Pinpoint the cell where the given text exists, returning its (X, Y) midpoint coordinate. 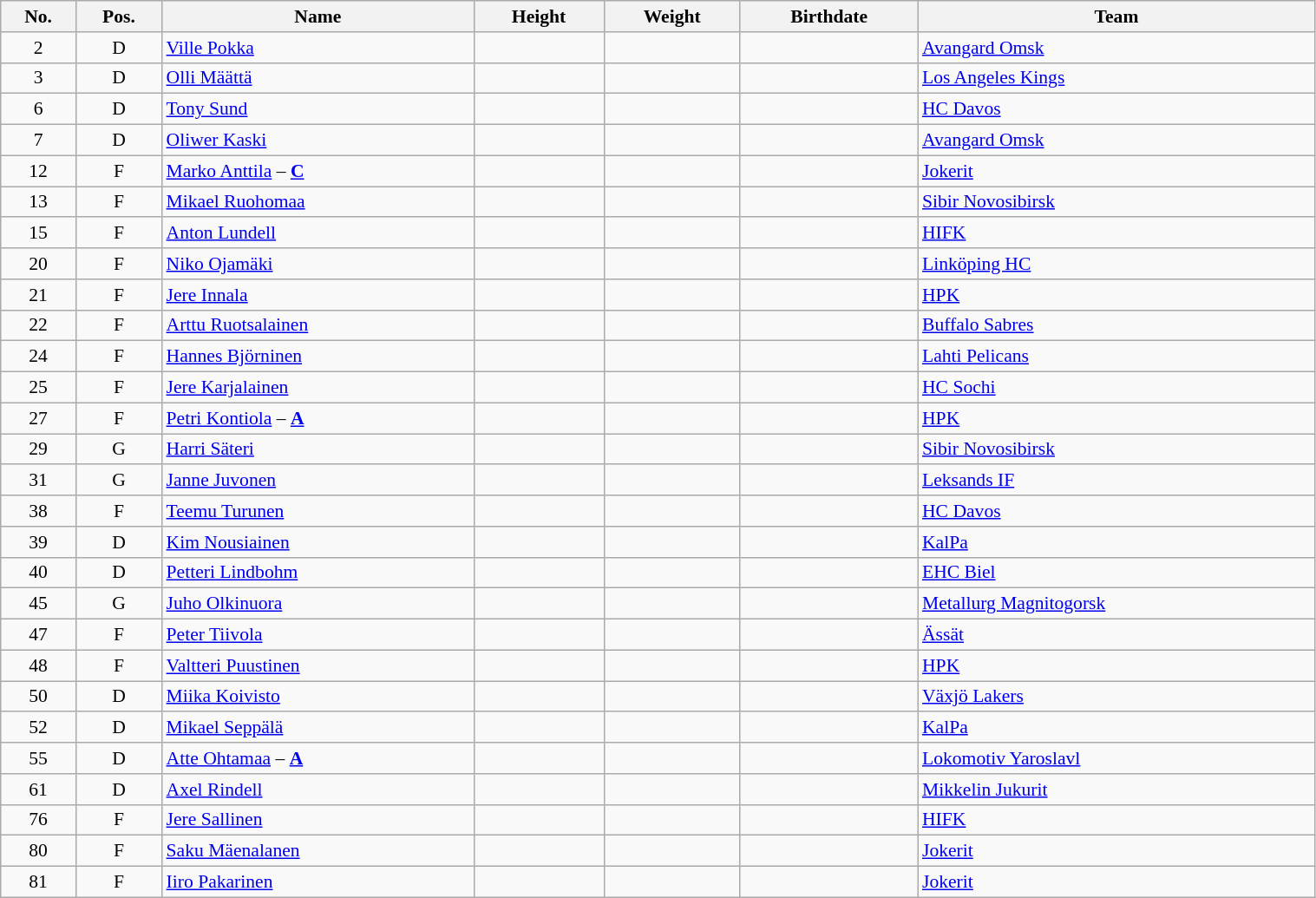
Metallurg Magnitogorsk (1116, 604)
50 (38, 697)
39 (38, 542)
Leksands IF (1116, 481)
HC Sochi (1116, 388)
Tony Sund (318, 109)
48 (38, 665)
29 (38, 449)
Teemu Turunen (318, 511)
Hannes Björninen (318, 357)
55 (38, 758)
25 (38, 388)
Arttu Ruotsalainen (318, 325)
13 (38, 202)
Ville Pokka (318, 48)
Miika Koivisto (318, 697)
Buffalo Sabres (1116, 325)
Lokomotiv Yaroslavl (1116, 758)
Name (318, 16)
Pos. (118, 16)
Peter Tiivola (318, 635)
47 (38, 635)
Anton Lundell (318, 233)
Jere Karjalainen (318, 388)
21 (38, 295)
Petteri Lindbohm (318, 573)
Height (539, 16)
24 (38, 357)
2 (38, 48)
Iiro Pakarinen (318, 882)
Saku Mäenalanen (318, 851)
Petri Kontiola – A (318, 418)
3 (38, 78)
Lahti Pelicans (1116, 357)
27 (38, 418)
Växjö Lakers (1116, 697)
76 (38, 820)
No. (38, 16)
20 (38, 264)
31 (38, 481)
15 (38, 233)
38 (38, 511)
45 (38, 604)
Janne Juvonen (318, 481)
Kim Nousiainen (318, 542)
52 (38, 728)
Mikael Ruohomaa (318, 202)
6 (38, 109)
Marko Anttila – C (318, 171)
Jere Sallinen (318, 820)
Birthdate (829, 16)
Juho Olkinuora (318, 604)
Mikkelin Jukurit (1116, 790)
Valtteri Puustinen (318, 665)
12 (38, 171)
40 (38, 573)
61 (38, 790)
Niko Ojamäki (318, 264)
EHC Biel (1116, 573)
Harri Säteri (318, 449)
Ässät (1116, 635)
22 (38, 325)
Oliwer Kaski (318, 141)
Mikael Seppälä (318, 728)
7 (38, 141)
Atte Ohtamaa – A (318, 758)
Linköping HC (1116, 264)
81 (38, 882)
Team (1116, 16)
Los Angeles Kings (1116, 78)
Olli Määttä (318, 78)
Axel Rindell (318, 790)
Weight (671, 16)
80 (38, 851)
Jere Innala (318, 295)
